Return (X, Y) of the center of cell containing provided text 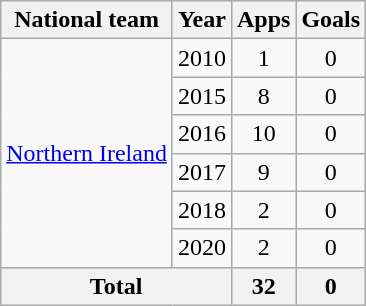
Apps (263, 20)
National team (87, 20)
9 (263, 172)
Northern Ireland (87, 153)
Year (202, 20)
10 (263, 134)
1 (263, 58)
2020 (202, 248)
8 (263, 96)
32 (263, 286)
2010 (202, 58)
Total (116, 286)
2015 (202, 96)
2016 (202, 134)
2018 (202, 210)
2017 (202, 172)
Goals (331, 20)
